Return the [X, Y] coordinate for the center point of the cell that contains the specified text.  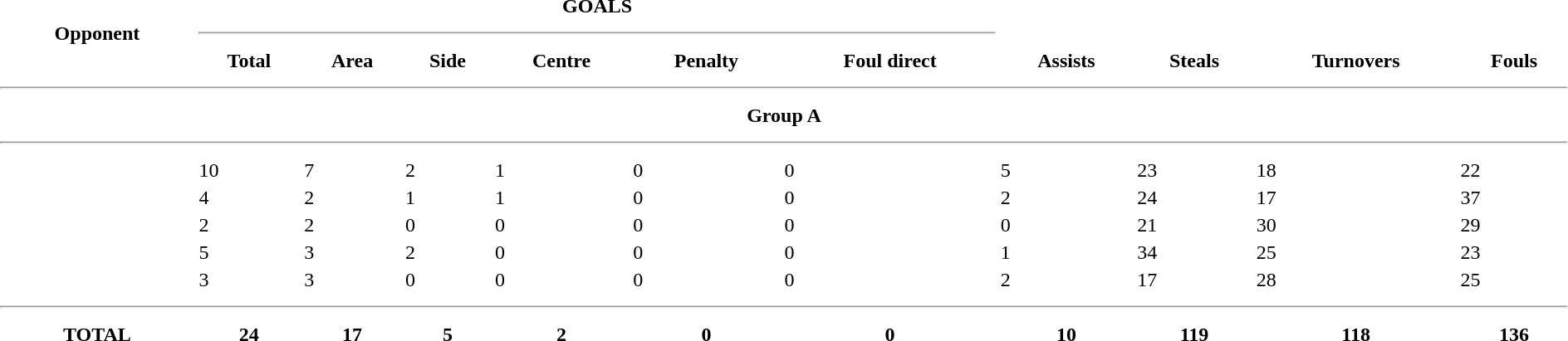
25 [1355, 252]
21 [1194, 225]
Foul direct [890, 61]
24 [1194, 197]
Side [447, 61]
Area [352, 61]
Penalty [706, 61]
10 [249, 170]
34 [1194, 252]
30 [1355, 225]
Centre [561, 61]
4 [249, 197]
7 [352, 170]
23 [1194, 170]
18 [1355, 170]
28 [1355, 280]
Total [249, 61]
